Capture the cell that displays the provided text and extract its [x, y] central coordinate. 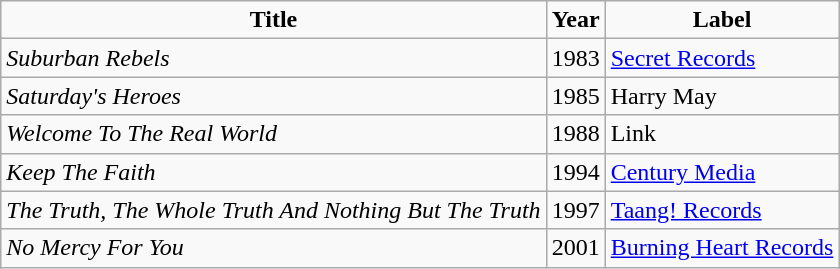
Link [722, 134]
1988 [576, 134]
Year [576, 20]
2001 [576, 248]
Welcome To The Real World [274, 134]
1994 [576, 172]
1985 [576, 96]
Keep The Faith [274, 172]
Secret Records [722, 58]
1983 [576, 58]
Century Media [722, 172]
Title [274, 20]
Harry May [722, 96]
Suburban Rebels [274, 58]
1997 [576, 210]
Taang! Records [722, 210]
Saturday's Heroes [274, 96]
Burning Heart Records [722, 248]
Label [722, 20]
No Mercy For You [274, 248]
The Truth, The Whole Truth And Nothing But The Truth [274, 210]
